Locate the cell with the specified text and output its [x, y] center coordinate. 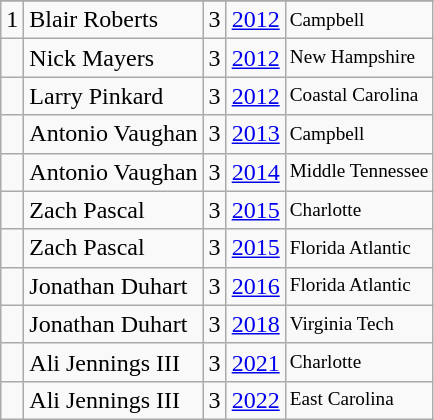
1 [12, 20]
East Carolina [359, 400]
2021 [256, 362]
2016 [256, 286]
Nick Mayers [114, 58]
2022 [256, 400]
Middle Tennessee [359, 172]
2013 [256, 134]
New Hampshire [359, 58]
Larry Pinkard [114, 96]
Blair Roberts [114, 20]
2014 [256, 172]
Coastal Carolina [359, 96]
Virginia Tech [359, 324]
2018 [256, 324]
